Scan for the cell matching the given text and deliver its [x, y] coordinate at center. 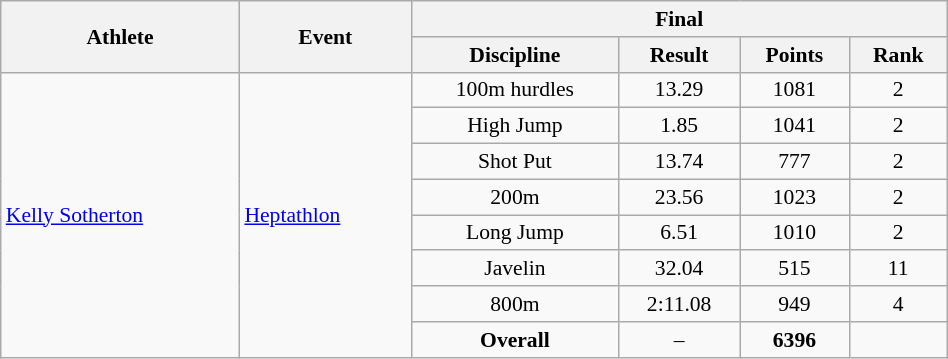
32.04 [680, 269]
949 [795, 304]
13.29 [680, 90]
200m [515, 197]
6.51 [680, 233]
1.85 [680, 126]
Final [679, 19]
Javelin [515, 269]
777 [795, 162]
515 [795, 269]
2:11.08 [680, 304]
Athlete [120, 36]
1023 [795, 197]
Discipline [515, 55]
23.56 [680, 197]
Event [325, 36]
100m hurdles [515, 90]
Heptathlon [325, 214]
– [680, 340]
Rank [898, 55]
High Jump [515, 126]
13.74 [680, 162]
1041 [795, 126]
Long Jump [515, 233]
6396 [795, 340]
Overall [515, 340]
Shot Put [515, 162]
Points [795, 55]
800m [515, 304]
Kelly Sotherton [120, 214]
11 [898, 269]
1010 [795, 233]
4 [898, 304]
Result [680, 55]
1081 [795, 90]
